Scan for the cell matching the given text and deliver its [X, Y] coordinate at center. 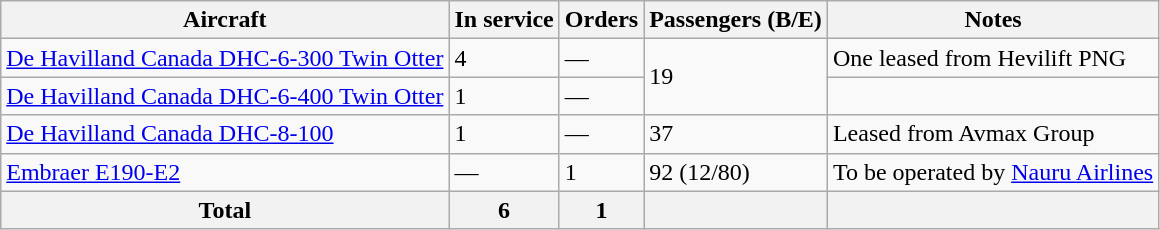
Passengers (B/E) [736, 20]
92 (12/80) [736, 172]
37 [736, 134]
Notes [992, 20]
De Havilland Canada DHC-6-400 Twin Otter [225, 96]
6 [504, 210]
De Havilland Canada DHC-8-100 [225, 134]
To be operated by Nauru Airlines [992, 172]
One leased from Hevilift PNG [992, 58]
Total [225, 210]
19 [736, 77]
De Havilland Canada DHC-6-300 Twin Otter [225, 58]
In service [504, 20]
Orders [601, 20]
Leased from Avmax Group [992, 134]
Aircraft [225, 20]
Embraer E190-E2 [225, 172]
4 [504, 58]
